Capture the cell that displays the provided text and extract its [X, Y] central coordinate. 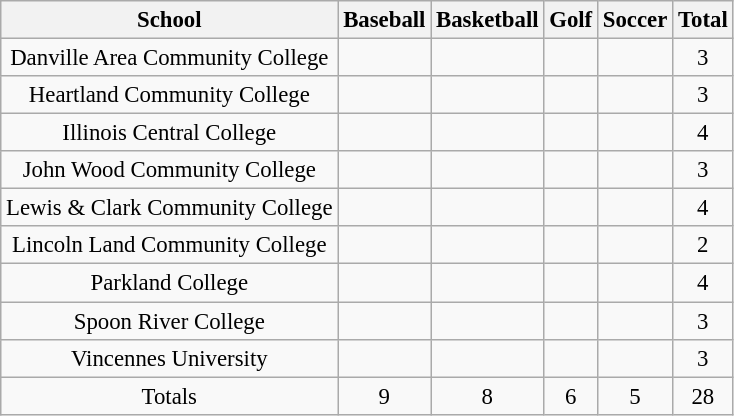
Parkland College [170, 283]
8 [488, 396]
Illinois Central College [170, 133]
5 [634, 396]
9 [384, 396]
Total [703, 20]
2 [703, 245]
School [170, 20]
Golf [571, 20]
Baseball [384, 20]
Vincennes University [170, 358]
28 [703, 396]
Spoon River College [170, 321]
Lincoln Land Community College [170, 245]
Heartland Community College [170, 95]
Basketball [488, 20]
6 [571, 396]
Lewis & Clark Community College [170, 208]
John Wood Community College [170, 170]
Soccer [634, 20]
Danville Area Community College [170, 58]
Totals [170, 396]
